Locate the cell with the specified text and output its (x, y) center coordinate. 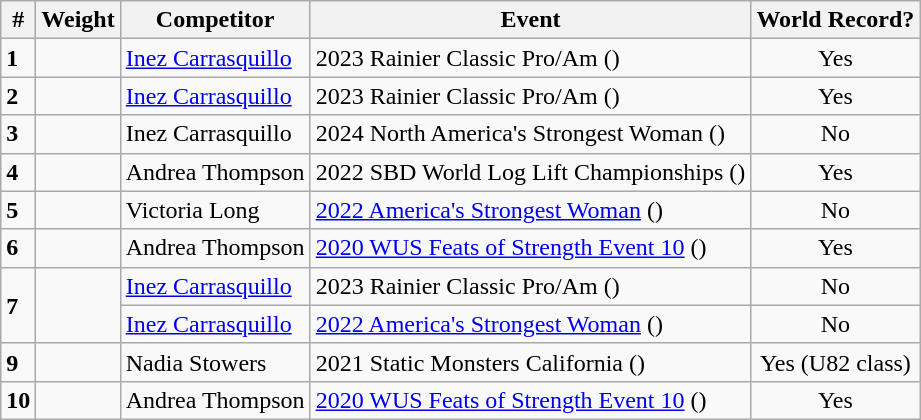
2024 North America's Strongest Woman () (530, 134)
4 (18, 172)
Competitor (215, 20)
3 (18, 134)
2 (18, 96)
Event (530, 20)
2021 Static Monsters California () (530, 362)
1 (18, 58)
# (18, 20)
2022 SBD World Log Lift Championships () (530, 172)
6 (18, 248)
Victoria Long (215, 210)
Weight (78, 20)
5 (18, 210)
9 (18, 362)
7 (18, 305)
10 (18, 400)
Nadia Stowers (215, 362)
World Record? (836, 20)
Yes (U82 class) (836, 362)
